Return [x, y] of the center of cell containing provided text 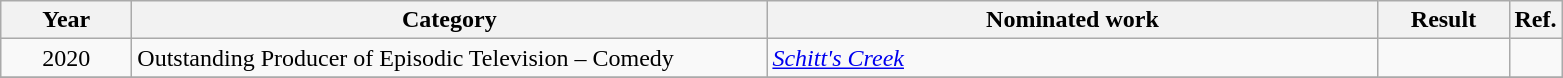
Outstanding Producer of Episodic Television – Comedy [450, 58]
Nominated work [1072, 20]
2020 [66, 58]
Schitt's Creek [1072, 58]
Year [66, 20]
Result [1444, 20]
Category [450, 20]
Ref. [1536, 20]
